Capture the cell that displays the provided text and extract its [x, y] central coordinate. 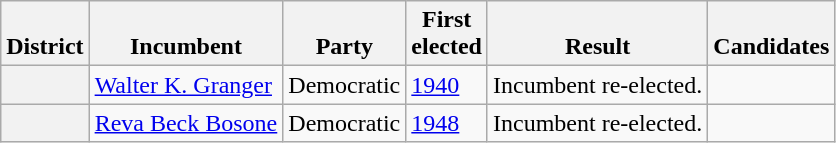
Result [597, 34]
Walter K. Granger [186, 85]
Reva Beck Bosone [186, 123]
Candidates [772, 34]
1948 [447, 123]
1940 [447, 85]
Party [344, 34]
District [45, 34]
Incumbent [186, 34]
Firstelected [447, 34]
